Locate the cell with the specified text and output its (x, y) center coordinate. 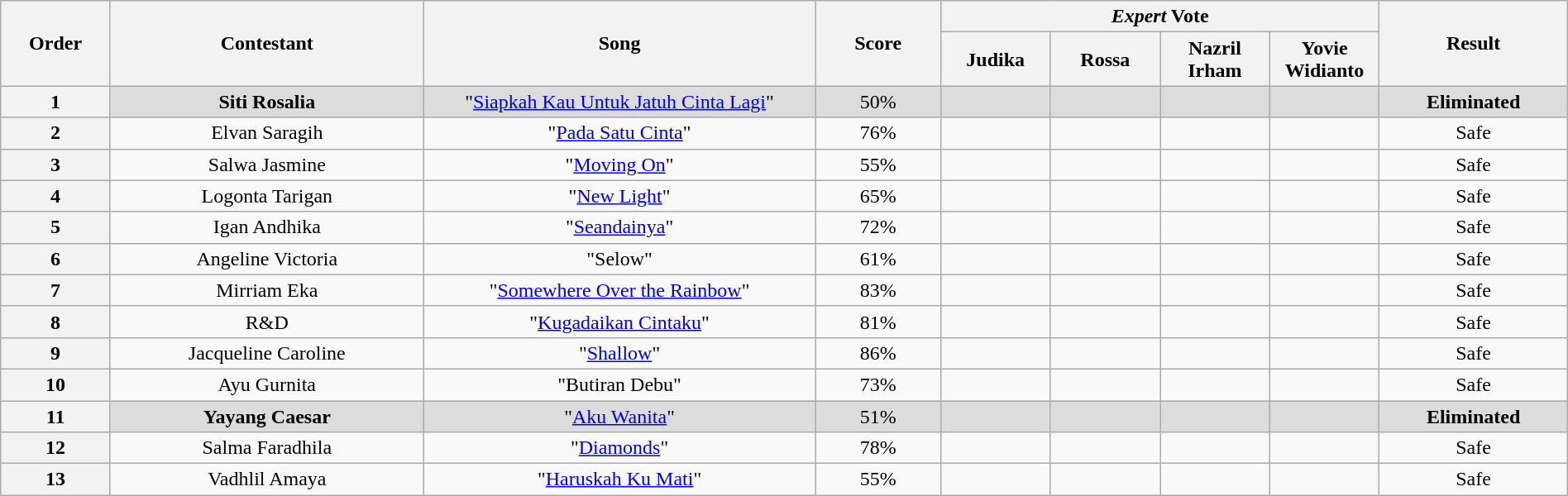
72% (878, 227)
"Kugadaikan Cintaku" (619, 322)
"Seandainya" (619, 227)
Mirriam Eka (266, 290)
Contestant (266, 43)
9 (56, 353)
8 (56, 322)
86% (878, 353)
Yovie Widianto (1325, 60)
Judika (996, 60)
7 (56, 290)
10 (56, 384)
Logonta Tarigan (266, 196)
"Pada Satu Cinta" (619, 133)
"Aku Wanita" (619, 416)
Salma Faradhila (266, 448)
61% (878, 259)
Angeline Victoria (266, 259)
"Butiran Debu" (619, 384)
Song (619, 43)
5 (56, 227)
51% (878, 416)
Igan Andhika (266, 227)
Nazril Irham (1216, 60)
73% (878, 384)
12 (56, 448)
Order (56, 43)
"Diamonds" (619, 448)
1 (56, 102)
50% (878, 102)
"Moving On" (619, 165)
Siti Rosalia (266, 102)
83% (878, 290)
3 (56, 165)
Expert Vote (1159, 17)
13 (56, 479)
"Siapkah Kau Untuk Jatuh Cinta Lagi" (619, 102)
Result (1474, 43)
Salwa Jasmine (266, 165)
Vadhlil Amaya (266, 479)
Score (878, 43)
"New Light" (619, 196)
65% (878, 196)
Jacqueline Caroline (266, 353)
Yayang Caesar (266, 416)
"Haruskah Ku Mati" (619, 479)
Rossa (1105, 60)
11 (56, 416)
81% (878, 322)
"Somewhere Over the Rainbow" (619, 290)
76% (878, 133)
"Shallow" (619, 353)
Elvan Saragih (266, 133)
Ayu Gurnita (266, 384)
4 (56, 196)
78% (878, 448)
6 (56, 259)
"Selow" (619, 259)
R&D (266, 322)
2 (56, 133)
